For the text-containing cell, return its midpoint in (X, Y) coordinate format. 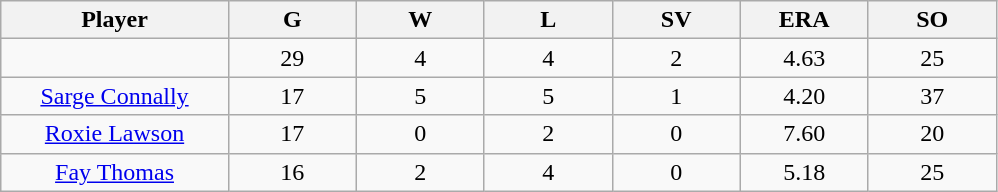
4.63 (804, 58)
5.18 (804, 172)
1 (676, 96)
W (420, 20)
4.20 (804, 96)
G (292, 20)
Fay Thomas (115, 172)
L (548, 20)
ERA (804, 20)
16 (292, 172)
Sarge Connally (115, 96)
Player (115, 20)
29 (292, 58)
Roxie Lawson (115, 134)
SO (932, 20)
7.60 (804, 134)
37 (932, 96)
20 (932, 134)
SV (676, 20)
